Scan for the cell matching the given text and deliver its (X, Y) coordinate at center. 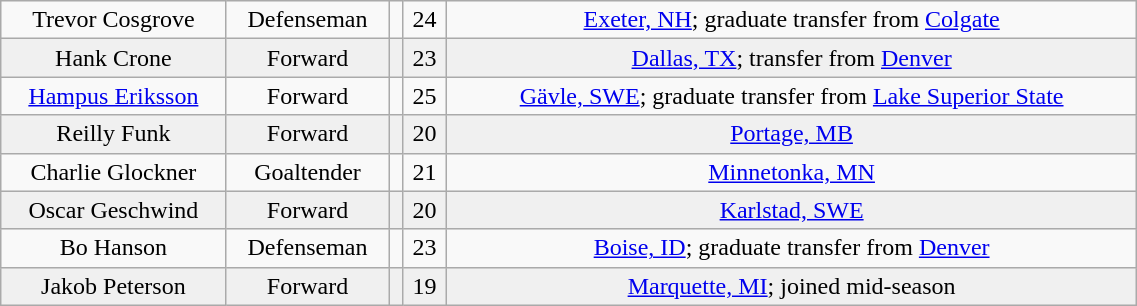
25 (425, 96)
Trevor Cosgrove (114, 20)
Gävle, SWE; graduate transfer from Lake Superior State (791, 96)
21 (425, 172)
Karlstad, SWE (791, 210)
Reilly Funk (114, 134)
Hank Crone (114, 58)
Portage, MB (791, 134)
Hampus Eriksson (114, 96)
19 (425, 286)
Exeter, NH; graduate transfer from Colgate (791, 20)
Charlie Glockner (114, 172)
Dallas, TX; transfer from Denver (791, 58)
Bo Hanson (114, 248)
24 (425, 20)
Jakob Peterson (114, 286)
Goaltender (308, 172)
Oscar Geschwind (114, 210)
Minnetonka, MN (791, 172)
Boise, ID; graduate transfer from Denver (791, 248)
Marquette, MI; joined mid-season (791, 286)
